Return (X, Y) of the center of cell containing provided text 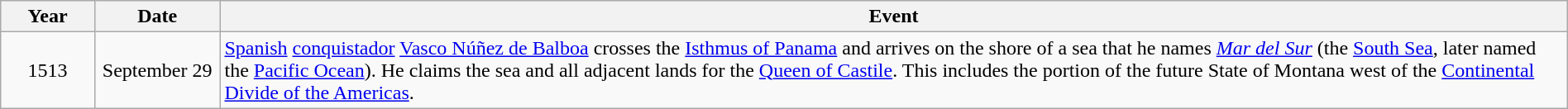
Year (48, 17)
Event (893, 17)
September 29 (157, 70)
Date (157, 17)
1513 (48, 70)
